Provide the (x, y) coordinate of the cell's center where the given text is located.  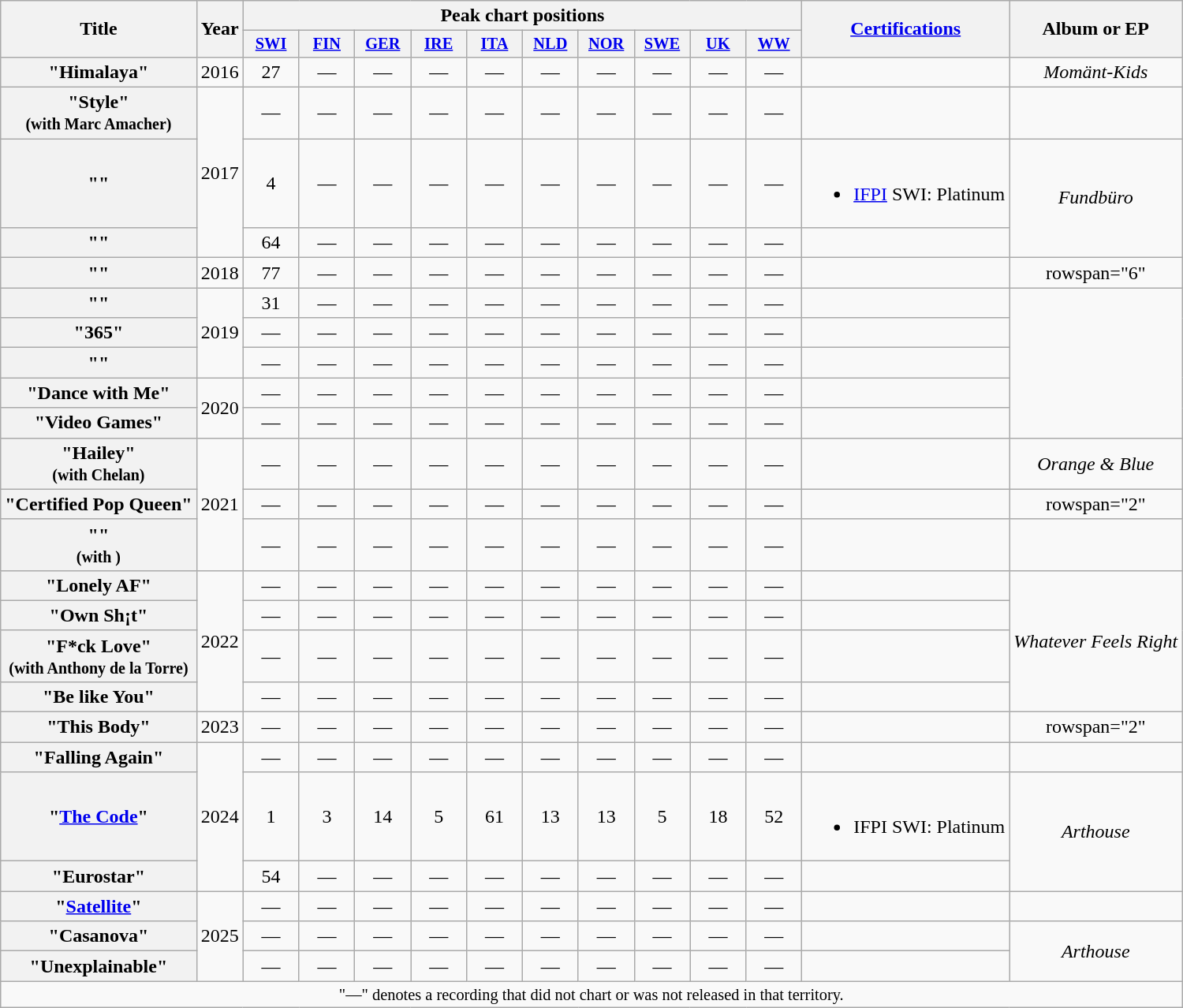
"Dance with Me" (99, 393)
2024 (219, 817)
"Be like You" (99, 696)
"Own Sh¡t" (99, 615)
"The Code" (99, 817)
ITA (495, 44)
2019 (219, 333)
"Hailey"(with Chelan) (99, 464)
"Unexplainable" (99, 966)
Year (219, 29)
Peak chart positions (522, 16)
Orange & Blue (1096, 464)
2020 (219, 408)
77 (271, 273)
2021 (219, 504)
Certifications (905, 29)
"Certified Pop Queen" (99, 504)
2025 (219, 936)
61 (495, 817)
UK (718, 44)
"Style"(with Marc Amacher) (99, 114)
NOR (606, 44)
SWI (271, 44)
"Himalaya" (99, 72)
"Eurostar" (99, 876)
"Falling Again" (99, 757)
2022 (219, 640)
"365" (99, 333)
Whatever Feels Right (1096, 640)
FIN (327, 44)
Album or EP (1096, 29)
""(with ) (99, 544)
NLD (550, 44)
WW (774, 44)
Fundbüro (1096, 199)
14 (383, 817)
4 (271, 183)
64 (271, 243)
rowspan="6" (1096, 273)
2017 (219, 173)
"—" denotes a recording that did not chart or was not released in that territory. (591, 995)
54 (271, 876)
Title (99, 29)
SWE (662, 44)
"Video Games" (99, 423)
Momänt-Kids (1096, 72)
27 (271, 72)
"Satellite" (99, 906)
1 (271, 817)
2018 (219, 273)
"Casanova" (99, 936)
18 (718, 817)
52 (774, 817)
2023 (219, 727)
2016 (219, 72)
31 (271, 303)
"F*ck Love"(with Anthony de la Torre) (99, 656)
IRE (438, 44)
3 (327, 817)
"This Body" (99, 727)
"Lonely AF" (99, 585)
GER (383, 44)
